Determine the [x, y] coordinate at the center of the cell enclosing the given text.  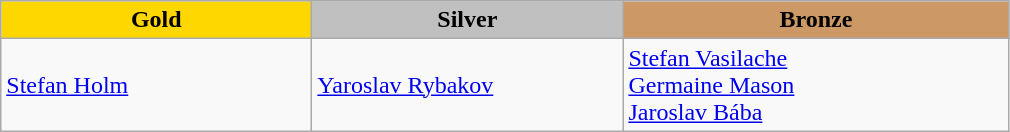
Stefan Vasilache Germaine Mason Jaroslav Bába [816, 85]
Stefan Holm [156, 85]
Yaroslav Rybakov [468, 85]
Bronze [816, 20]
Gold [156, 20]
Silver [468, 20]
